Return (X, Y) of the center of cell containing provided text 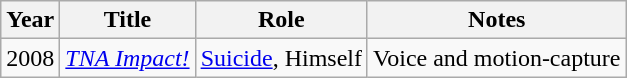
Title (128, 20)
Year (30, 20)
2008 (30, 58)
Notes (496, 20)
Voice and motion-capture (496, 58)
Role (281, 20)
TNA Impact! (128, 58)
Suicide, Himself (281, 58)
